Capture the cell that displays the provided text and extract its [x, y] central coordinate. 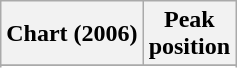
Chart (2006) [72, 34]
Peakposition [189, 34]
